Provide the (x, y) coordinate of the cell's center where the given text is located.  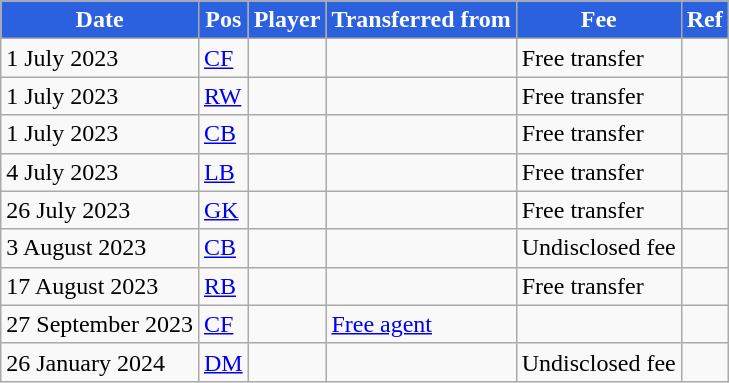
RB (223, 286)
27 September 2023 (100, 324)
3 August 2023 (100, 248)
RW (223, 96)
Player (287, 20)
Date (100, 20)
Fee (598, 20)
DM (223, 362)
Free agent (421, 324)
Transferred from (421, 20)
26 January 2024 (100, 362)
LB (223, 172)
Ref (704, 20)
4 July 2023 (100, 172)
Pos (223, 20)
GK (223, 210)
26 July 2023 (100, 210)
17 August 2023 (100, 286)
